Scan for the cell matching the given text and deliver its [x, y] coordinate at center. 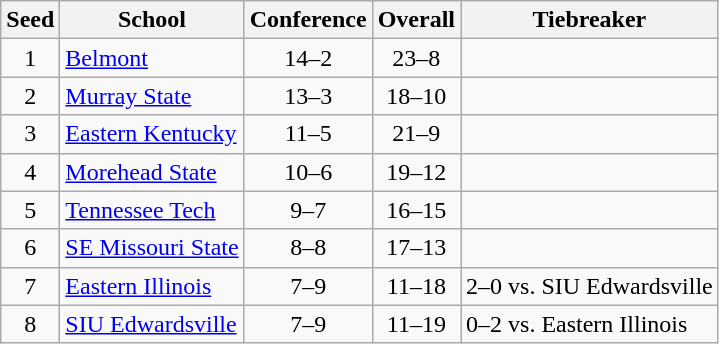
21–9 [416, 134]
Tennessee Tech [152, 210]
8–8 [308, 248]
Tiebreaker [590, 20]
Belmont [152, 58]
Eastern Illinois [152, 286]
1 [30, 58]
Overall [416, 20]
SIU Edwardsville [152, 324]
5 [30, 210]
16–15 [416, 210]
23–8 [416, 58]
2 [30, 96]
8 [30, 324]
13–3 [308, 96]
7 [30, 286]
4 [30, 172]
Seed [30, 20]
19–12 [416, 172]
Conference [308, 20]
2–0 vs. SIU Edwardsville [590, 286]
11–5 [308, 134]
18–10 [416, 96]
SE Missouri State [152, 248]
3 [30, 134]
11–18 [416, 286]
0–2 vs. Eastern Illinois [590, 324]
11–19 [416, 324]
10–6 [308, 172]
Murray State [152, 96]
Eastern Kentucky [152, 134]
Morehead State [152, 172]
School [152, 20]
17–13 [416, 248]
6 [30, 248]
9–7 [308, 210]
14–2 [308, 58]
